Search for the cell housing the specified text and yield its (x, y) center coordinate. 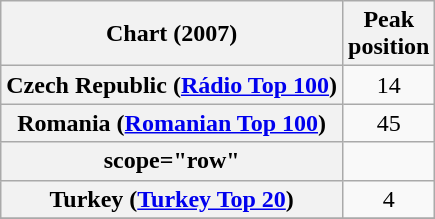
45 (389, 123)
Chart (2007) (172, 34)
Romania (Romanian Top 100) (172, 123)
Czech Republic (Rádio Top 100) (172, 85)
Peakposition (389, 34)
14 (389, 85)
Turkey (Turkey Top 20) (172, 199)
scope="row" (172, 161)
4 (389, 199)
